Search for the cell housing the specified text and yield its (X, Y) center coordinate. 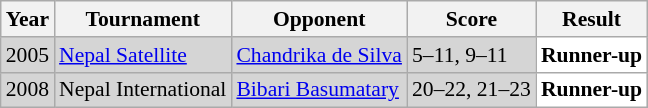
Tournament (142, 19)
Nepal Satellite (142, 55)
Bibari Basumatary (319, 90)
Year (28, 19)
Result (592, 19)
2005 (28, 55)
5–11, 9–11 (472, 55)
Score (472, 19)
2008 (28, 90)
Nepal International (142, 90)
Opponent (319, 19)
Chandrika de Silva (319, 55)
20–22, 21–23 (472, 90)
